Return the (x, y) coordinate for the center point of the cell that contains the specified text.  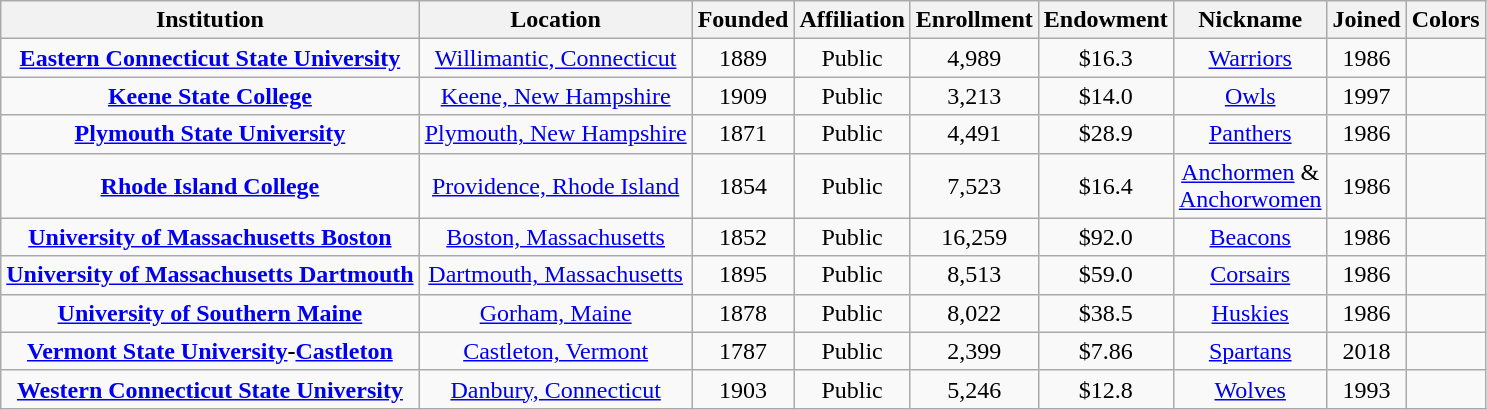
Dartmouth, Massachusetts (556, 275)
Endowment (1106, 20)
2,399 (974, 351)
Eastern Connecticut State University (210, 58)
Keene State College (210, 96)
Anchormen &Anchorwomen (1250, 186)
1871 (743, 134)
Joined (1366, 20)
4,989 (974, 58)
Gorham, Maine (556, 313)
Location (556, 20)
3,213 (974, 96)
$38.5 (1106, 313)
1993 (1366, 389)
Colors (1446, 20)
Vermont State University-Castleton (210, 351)
$92.0 (1106, 237)
Founded (743, 20)
Spartans (1250, 351)
1852 (743, 237)
1997 (1366, 96)
$14.0 (1106, 96)
1909 (743, 96)
7,523 (974, 186)
Western Connecticut State University (210, 389)
Keene, New Hampshire (556, 96)
$12.8 (1106, 389)
Owls (1250, 96)
1895 (743, 275)
Rhode Island College (210, 186)
University of Southern Maine (210, 313)
8,513 (974, 275)
Nickname (1250, 20)
1889 (743, 58)
Danbury, Connecticut (556, 389)
Panthers (1250, 134)
Willimantic, Connecticut (556, 58)
Huskies (1250, 313)
1854 (743, 186)
Corsairs (1250, 275)
$16.4 (1106, 186)
Providence, Rhode Island (556, 186)
Wolves (1250, 389)
Plymouth, New Hampshire (556, 134)
1903 (743, 389)
2018 (1366, 351)
Enrollment (974, 20)
4,491 (974, 134)
Boston, Massachusetts (556, 237)
University of Massachusetts Dartmouth (210, 275)
Affiliation (852, 20)
$59.0 (1106, 275)
16,259 (974, 237)
Castleton, Vermont (556, 351)
Institution (210, 20)
Beacons (1250, 237)
1787 (743, 351)
$16.3 (1106, 58)
Warriors (1250, 58)
1878 (743, 313)
5,246 (974, 389)
8,022 (974, 313)
Plymouth State University (210, 134)
$28.9 (1106, 134)
$7.86 (1106, 351)
University of Massachusetts Boston (210, 237)
